Capture the cell that displays the provided text and extract its [X, Y] central coordinate. 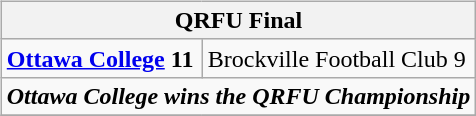
Ottawa College wins the QRFU Championship [238, 96]
Brockville Football Club 9 [339, 58]
Ottawa College 11 [102, 58]
QRFU Final [238, 20]
